Determine the [X, Y] coordinate at the center of the cell enclosing the given text.  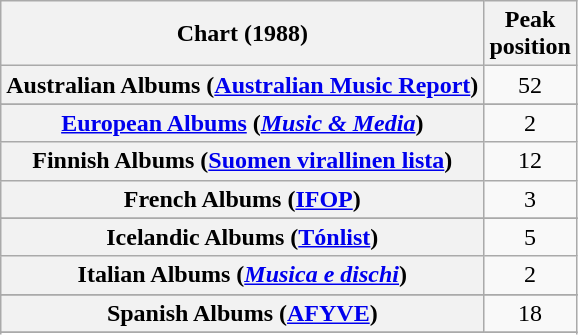
Australian Albums (Australian Music Report) [242, 85]
French Albums (IFOP) [242, 199]
3 [530, 199]
Peakposition [530, 34]
Spanish Albums (AFYVE) [242, 313]
European Albums (Music & Media) [242, 123]
12 [530, 161]
Italian Albums (Musica e dischi) [242, 275]
Chart (1988) [242, 34]
52 [530, 85]
18 [530, 313]
5 [530, 237]
Finnish Albums (Suomen virallinen lista) [242, 161]
Icelandic Albums (Tónlist) [242, 237]
